Search for the cell housing the specified text and yield its (X, Y) center coordinate. 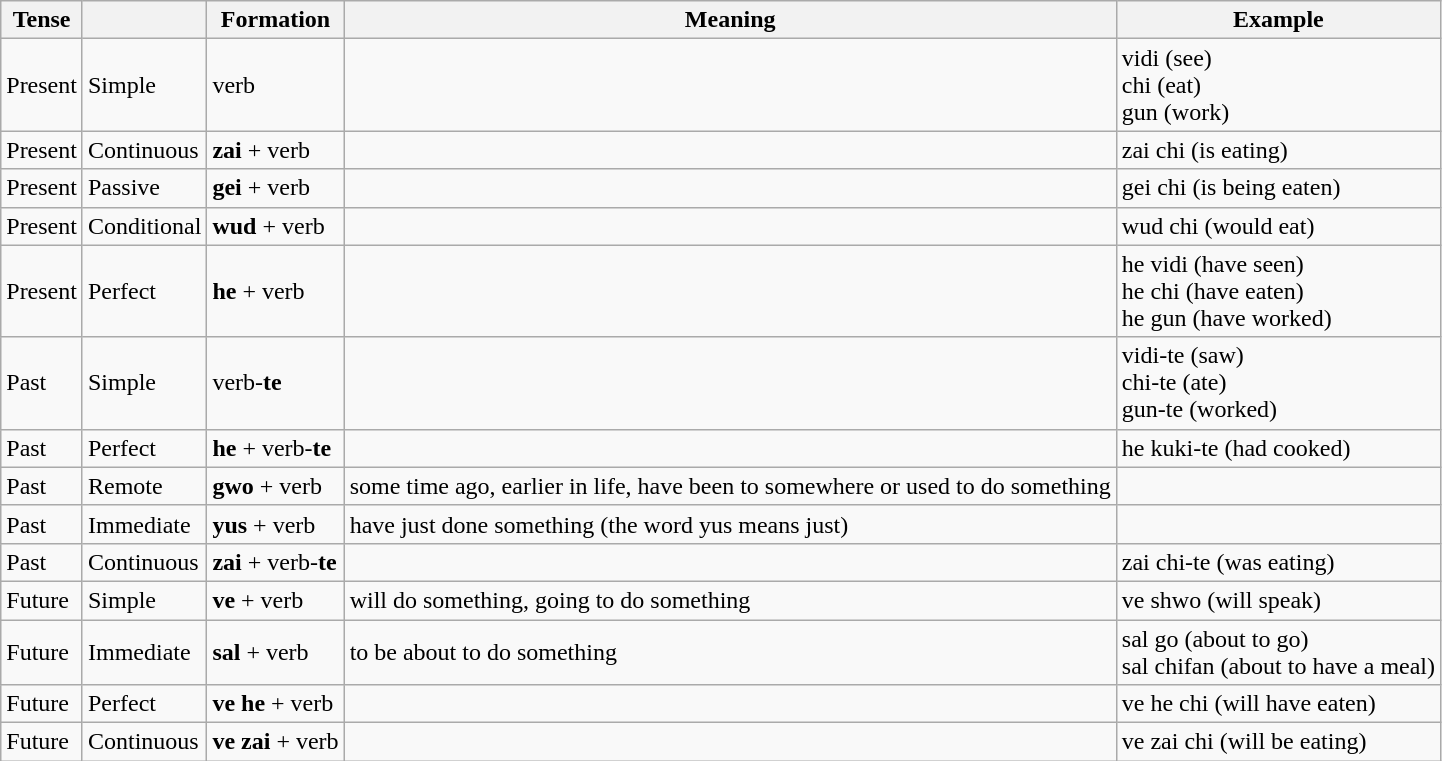
gei + verb (276, 188)
verb (276, 85)
sal go (about to go)sal chifan (about to have a meal) (1278, 652)
Tense (42, 20)
ve zai + verb (276, 742)
he vidi (have seen)he chi (have eaten)he gun (have worked) (1278, 291)
ve zai chi (will be eating) (1278, 742)
Conditional (144, 226)
to be about to do something (730, 652)
zai chi-te (was eating) (1278, 562)
wud chi (would eat) (1278, 226)
Example (1278, 20)
zai + verb (276, 150)
gei chi (is being eaten) (1278, 188)
ve he chi (will have eaten) (1278, 704)
Formation (276, 20)
vidi (see)chi (eat)gun (work) (1278, 85)
he + verb (276, 291)
zai + verb-te (276, 562)
ve + verb (276, 600)
zai chi (is eating) (1278, 150)
ve he + verb (276, 704)
gwo + verb (276, 486)
sal + verb (276, 652)
some time ago, earlier in life, have been to somewhere or used to do something (730, 486)
have just done something (the word yus means just) (730, 524)
ve shwo (will speak) (1278, 600)
will do something, going to do something (730, 600)
yus + verb (276, 524)
Passive (144, 188)
vidi-te (saw)chi-te (ate)gun-te (worked) (1278, 383)
he kuki-te (had cooked) (1278, 448)
verb-te (276, 383)
wud + verb (276, 226)
he + verb-te (276, 448)
Meaning (730, 20)
Remote (144, 486)
